Locate the cell with the specified text and output its [x, y] center coordinate. 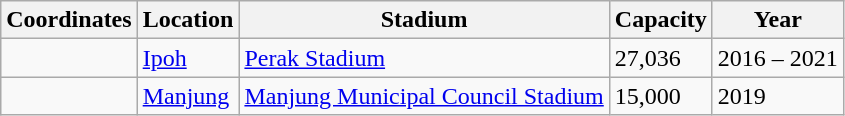
27,036 [660, 58]
Year [778, 20]
Perak Stadium [424, 58]
Manjung Municipal Council Stadium [424, 96]
Location [188, 20]
2016 – 2021 [778, 58]
Ipoh [188, 58]
2019 [778, 96]
Stadium [424, 20]
Coordinates [69, 20]
15,000 [660, 96]
Manjung [188, 96]
Capacity [660, 20]
